Pinpoint the cell where the given text exists, returning its (X, Y) midpoint coordinate. 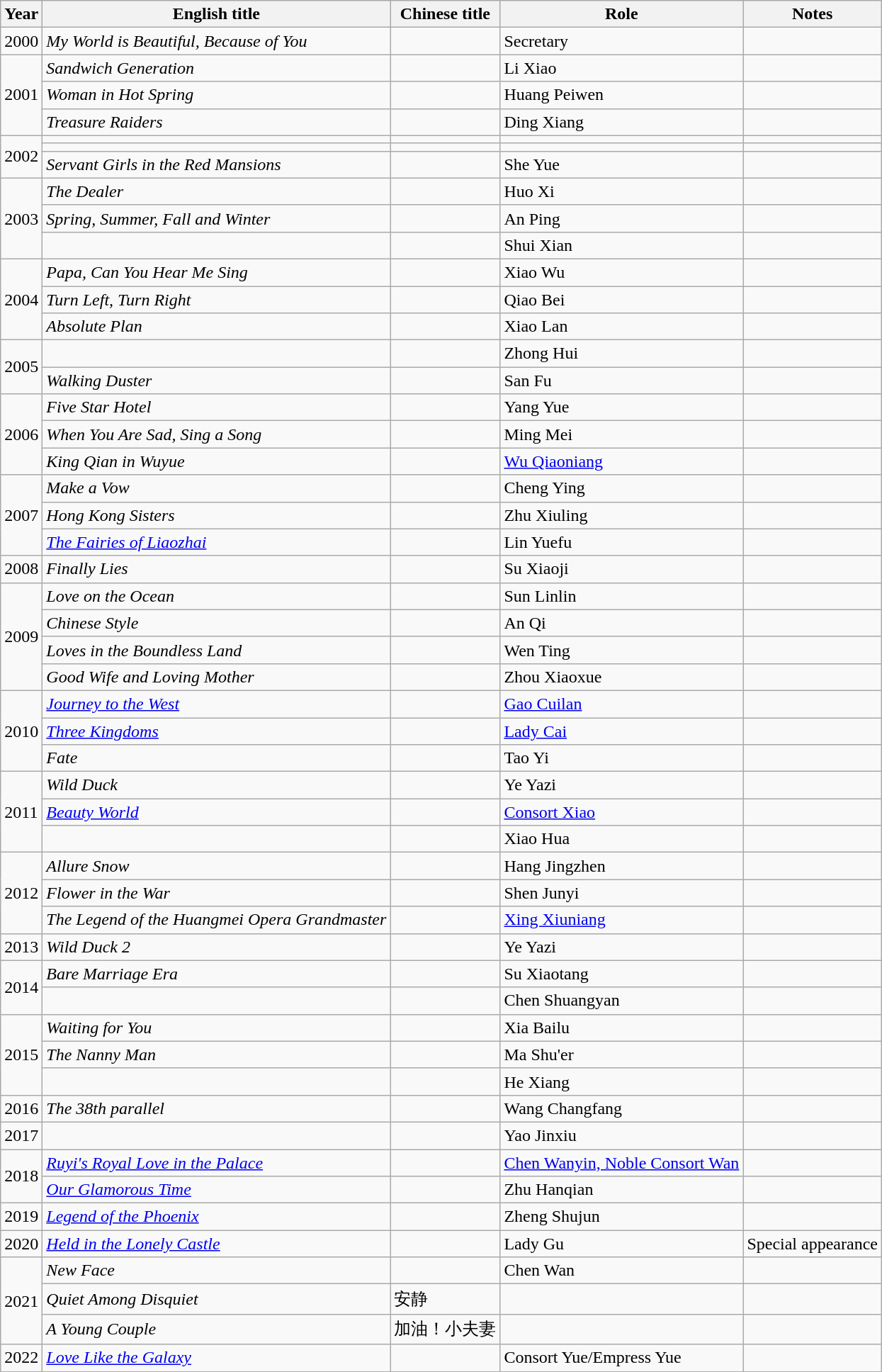
2002 (21, 157)
Huo Xi (622, 191)
加油！小夫妻 (445, 1329)
Xiao Hua (622, 839)
Love on the Ocean (217, 596)
Walking Duster (217, 381)
Hang Jingzhen (622, 866)
Special appearance (813, 1244)
2017 (21, 1135)
Ding Xiang (622, 122)
Shui Xian (622, 245)
Zhu Xiuling (622, 515)
The Fairies of Liaozhai (217, 542)
2007 (21, 515)
Su Xiaoji (622, 569)
Consort Xiao (622, 812)
Lady Cai (622, 731)
Quiet Among Disquiet (217, 1300)
2006 (21, 434)
Journey to the West (217, 704)
2009 (21, 636)
Tao Yi (622, 758)
Shen Junyi (622, 893)
Chen Shuangyan (622, 1001)
Zheng Shujun (622, 1217)
Chen Wanyin, Noble Consort Wan (622, 1163)
Legend of the Phoenix (217, 1217)
Gao Cuilan (622, 704)
2020 (21, 1244)
Yang Yue (622, 407)
She Yue (622, 164)
Five Star Hotel (217, 407)
2014 (21, 987)
Yao Jinxiu (622, 1135)
An Ping (622, 218)
Love Like the Galaxy (217, 1358)
2001 (21, 95)
Servant Girls in the Red Mansions (217, 164)
Xia Bailu (622, 1028)
Cheng Ying (622, 488)
King Qian in Wuyue (217, 461)
Zhong Hui (622, 354)
Wen Ting (622, 650)
Chinese title (445, 14)
When You Are Sad, Sing a Song (217, 434)
2011 (21, 812)
Sandwich Generation (217, 68)
Bare Marriage Era (217, 974)
Fate (217, 758)
Role (622, 14)
Good Wife and Loving Mother (217, 677)
The Nanny Man (217, 1055)
2000 (21, 41)
Qiao Bei (622, 300)
Three Kingdoms (217, 731)
Allure Snow (217, 866)
Ming Mei (622, 434)
Lady Gu (622, 1244)
Ruyi's Royal Love in the Palace (217, 1163)
Finally Lies (217, 569)
Chen Wan (622, 1271)
Li Xiao (622, 68)
Consort Yue/Empress Yue (622, 1358)
Year (21, 14)
Wang Changfang (622, 1108)
2016 (21, 1108)
He Xiang (622, 1081)
Beauty World (217, 812)
New Face (217, 1271)
Ma Shu'er (622, 1055)
Notes (813, 14)
Flower in the War (217, 893)
Wu Qiaoniang (622, 461)
2013 (21, 947)
Secretary (622, 41)
2003 (21, 218)
The 38th parallel (217, 1108)
2008 (21, 569)
2021 (21, 1301)
2019 (21, 1217)
2022 (21, 1358)
Loves in the Boundless Land (217, 650)
Make a Vow (217, 488)
English title (217, 14)
Absolute Plan (217, 327)
Woman in Hot Spring (217, 95)
2005 (21, 367)
Chinese Style (217, 623)
The Dealer (217, 191)
Our Glamorous Time (217, 1190)
2012 (21, 893)
A Young Couple (217, 1329)
My World is Beautiful, Because of You (217, 41)
安静 (445, 1300)
Papa, Can You Hear Me Sing (217, 272)
The Legend of the Huangmei Opera Grandmaster (217, 920)
Wild Duck (217, 785)
San Fu (622, 381)
An Qi (622, 623)
Turn Left, Turn Right (217, 300)
Su Xiaotang (622, 974)
Held in the Lonely Castle (217, 1244)
Xiao Wu (622, 272)
2018 (21, 1176)
Zhu Hanqian (622, 1190)
Xing Xiuniang (622, 920)
2004 (21, 299)
Hong Kong Sisters (217, 515)
2010 (21, 731)
Xiao Lan (622, 327)
Lin Yuefu (622, 542)
2015 (21, 1055)
Sun Linlin (622, 596)
Zhou Xiaoxue (622, 677)
Huang Peiwen (622, 95)
Waiting for You (217, 1028)
Spring, Summer, Fall and Winter (217, 218)
Treasure Raiders (217, 122)
Wild Duck 2 (217, 947)
